Capture the cell that displays the provided text and extract its [X, Y] central coordinate. 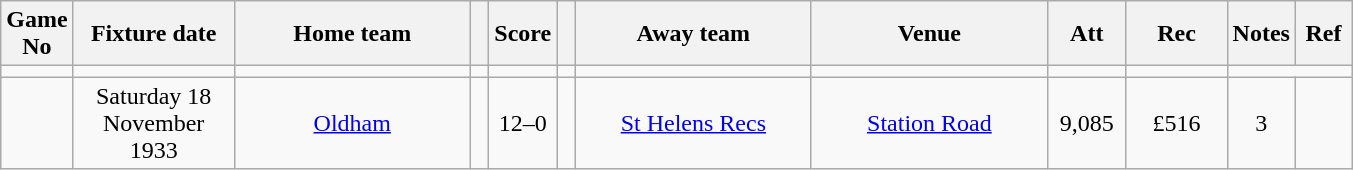
Home team [352, 34]
9,085 [1086, 123]
12–0 [523, 123]
Rec [1176, 34]
Fixture date [154, 34]
Venue [929, 34]
3 [1261, 123]
Ref [1323, 34]
Saturday 18 November 1933 [154, 123]
Notes [1261, 34]
£516 [1176, 123]
Score [523, 34]
Att [1086, 34]
Game No [37, 34]
St Helens Recs [693, 123]
Station Road [929, 123]
Oldham [352, 123]
Away team [693, 34]
